Provide the [X, Y] coordinate of the cell's center where the given text is located.  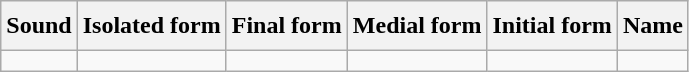
Isolated form [152, 26]
Initial form [552, 26]
Sound [39, 26]
Final form [286, 26]
Medial form [417, 26]
Name [652, 26]
